Capture the cell that displays the provided text and extract its (x, y) central coordinate. 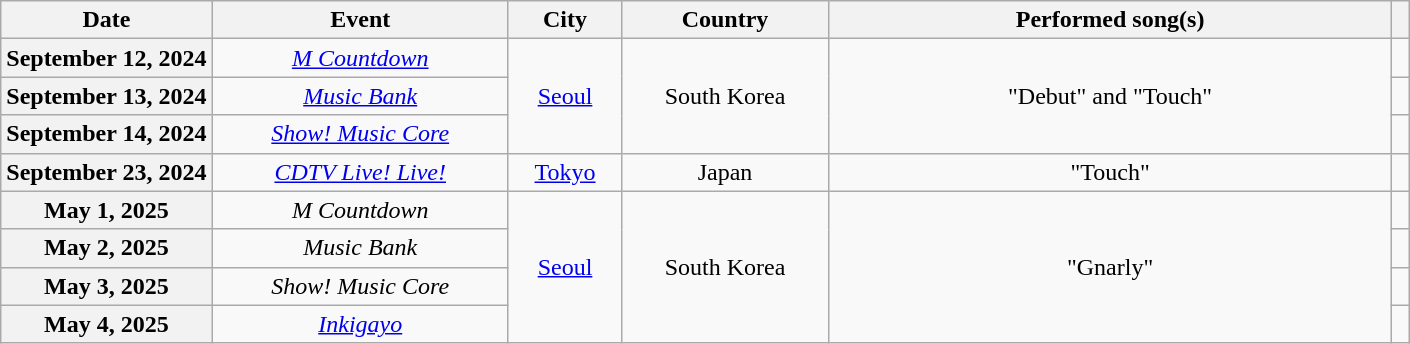
Japan (726, 172)
"Touch" (1110, 172)
September 14, 2024 (106, 134)
May 3, 2025 (106, 286)
May 2, 2025 (106, 248)
May 4, 2025 (106, 324)
CDTV Live! Live! (360, 172)
September 12, 2024 (106, 58)
Tokyo (564, 172)
"Gnarly" (1110, 267)
May 1, 2025 (106, 210)
Date (106, 20)
Inkigayo (360, 324)
Event (360, 20)
Country (726, 20)
City (564, 20)
Performed song(s) (1110, 20)
September 23, 2024 (106, 172)
"Debut" and "Touch" (1110, 96)
September 13, 2024 (106, 96)
